Return (x, y) of the center of cell containing provided text 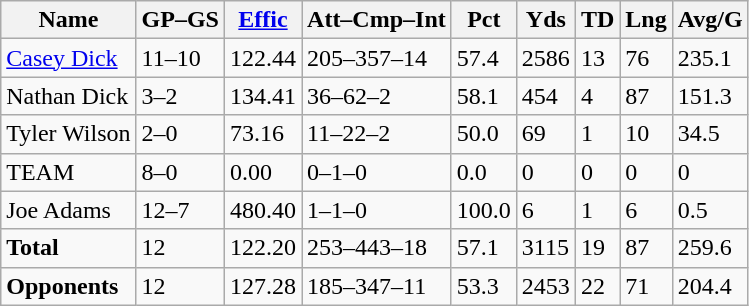
253–443–18 (377, 248)
454 (546, 96)
3–2 (180, 96)
0.00 (262, 172)
235.1 (710, 58)
2–0 (180, 134)
185–347–11 (377, 286)
TEAM (68, 172)
71 (646, 286)
Casey Dick (68, 58)
3115 (546, 248)
8–0 (180, 172)
1–1–0 (377, 210)
10 (646, 134)
Lng (646, 20)
Avg/G (710, 20)
34.5 (710, 134)
Nathan Dick (68, 96)
11–10 (180, 58)
205–357–14 (377, 58)
100.0 (484, 210)
122.20 (262, 248)
GP–GS (180, 20)
Tyler Wilson (68, 134)
2586 (546, 58)
57.4 (484, 58)
57.1 (484, 248)
50.0 (484, 134)
151.3 (710, 96)
259.6 (710, 248)
12–7 (180, 210)
Total (68, 248)
Opponents (68, 286)
Joe Adams (68, 210)
Pct (484, 20)
2453 (546, 286)
76 (646, 58)
480.40 (262, 210)
127.28 (262, 286)
Name (68, 20)
11–22–2 (377, 134)
53.3 (484, 286)
69 (546, 134)
0.0 (484, 172)
134.41 (262, 96)
204.4 (710, 286)
122.44 (262, 58)
Att–Cmp–Int (377, 20)
22 (597, 286)
0.5 (710, 210)
Effic (262, 20)
58.1 (484, 96)
0–1–0 (377, 172)
4 (597, 96)
36–62–2 (377, 96)
13 (597, 58)
TD (597, 20)
73.16 (262, 134)
19 (597, 248)
Yds (546, 20)
